Extract the [x, y] coordinate from the center of the cell holding the provided text.  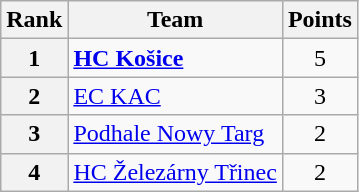
Points [320, 20]
HC Košice [176, 58]
1 [34, 58]
Podhale Nowy Targ [176, 134]
EC KAC [176, 96]
Team [176, 20]
Rank [34, 20]
HC Železárny Třinec [176, 172]
4 [34, 172]
5 [320, 58]
